Scan for the cell matching the given text and deliver its [x, y] coordinate at center. 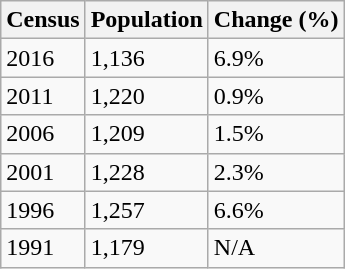
2016 [43, 58]
Census [43, 20]
6.9% [276, 58]
2.3% [276, 172]
2001 [43, 172]
6.6% [276, 210]
1.5% [276, 134]
0.9% [276, 96]
Change (%) [276, 20]
1,228 [146, 172]
1,220 [146, 96]
1996 [43, 210]
2006 [43, 134]
1,136 [146, 58]
1,209 [146, 134]
1,179 [146, 248]
1,257 [146, 210]
2011 [43, 96]
1991 [43, 248]
Population [146, 20]
N/A [276, 248]
